Return the (x, y) coordinate for the center point of the cell that contains the specified text.  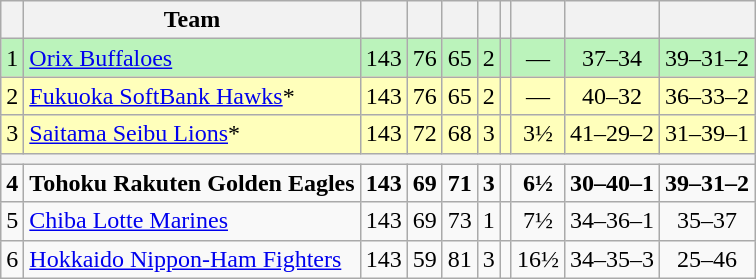
81 (460, 259)
71 (460, 183)
25–46 (708, 259)
41–29–2 (612, 134)
6 (12, 259)
6½ (538, 183)
73 (460, 221)
Team (192, 20)
3½ (538, 134)
37–34 (612, 58)
59 (424, 259)
Fukuoka SoftBank Hawks* (192, 96)
16½ (538, 259)
34–36–1 (612, 221)
5 (12, 221)
31–39–1 (708, 134)
Tohoku Rakuten Golden Eagles (192, 183)
4 (12, 183)
35–37 (708, 221)
Chiba Lotte Marines (192, 221)
36–33–2 (708, 96)
68 (460, 134)
40–32 (612, 96)
7½ (538, 221)
Saitama Seibu Lions* (192, 134)
Orix Buffaloes (192, 58)
72 (424, 134)
30–40–1 (612, 183)
34–35–3 (612, 259)
Hokkaido Nippon-Ham Fighters (192, 259)
